Return the [X, Y] coordinate for the center point of the cell that contains the specified text.  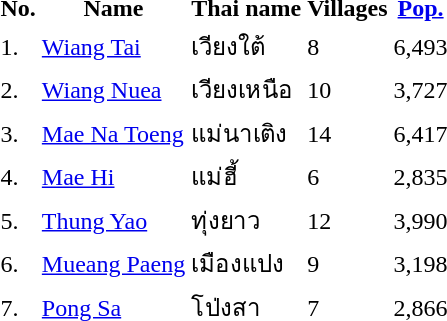
ทุ่งยาว [246, 220]
Mueang Paeng [113, 264]
10 [348, 90]
เมืองแปง [246, 264]
Mae Na Toeng [113, 133]
Mae Hi [113, 176]
Thung Yao [113, 220]
6 [348, 176]
แม่ฮี้ [246, 176]
เวียงใต้ [246, 46]
14 [348, 133]
8 [348, 46]
9 [348, 264]
12 [348, 220]
แม่นาเติง [246, 133]
Wiang Tai [113, 46]
เวียงเหนือ [246, 90]
Wiang Nuea [113, 90]
